Locate the cell with the specified text and output its [x, y] center coordinate. 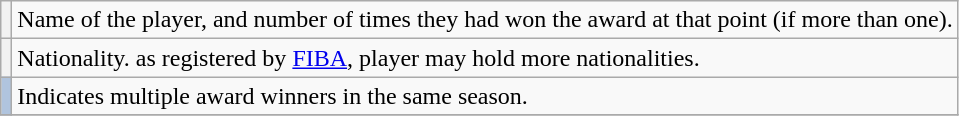
Indicates multiple award winners in the same season. [485, 96]
Nationality. as registered by FIBA, player may hold more nationalities. [485, 58]
Name of the player, and number of times they had won the award at that point (if more than one). [485, 20]
